Output the [x, y] coordinate of the center of the cell containing the given text.  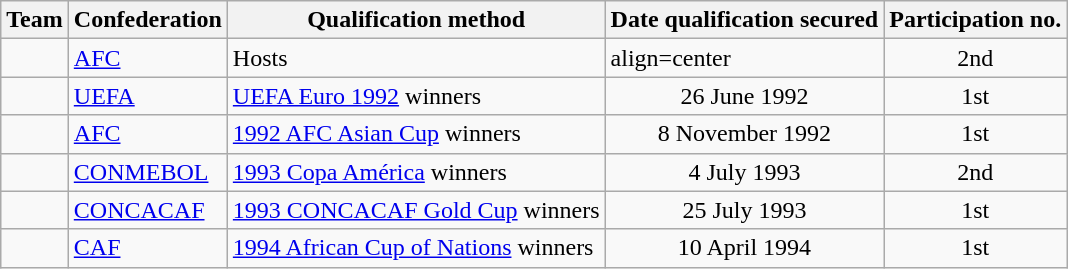
Confederation [148, 20]
25 July 1993 [744, 210]
1992 AFC Asian Cup winners [416, 134]
26 June 1992 [744, 96]
UEFA [148, 96]
Hosts [416, 58]
10 April 1994 [744, 248]
Date qualification secured [744, 20]
1993 Copa América winners [416, 172]
CAF [148, 248]
4 July 1993 [744, 172]
align=center [744, 58]
CONMEBOL [148, 172]
CONCACAF [148, 210]
Participation no. [976, 20]
1993 CONCACAF Gold Cup winners [416, 210]
Team [35, 20]
8 November 1992 [744, 134]
UEFA Euro 1992 winners [416, 96]
Qualification method [416, 20]
1994 African Cup of Nations winners [416, 248]
